Locate the cell with the specified text and output its [X, Y] center coordinate. 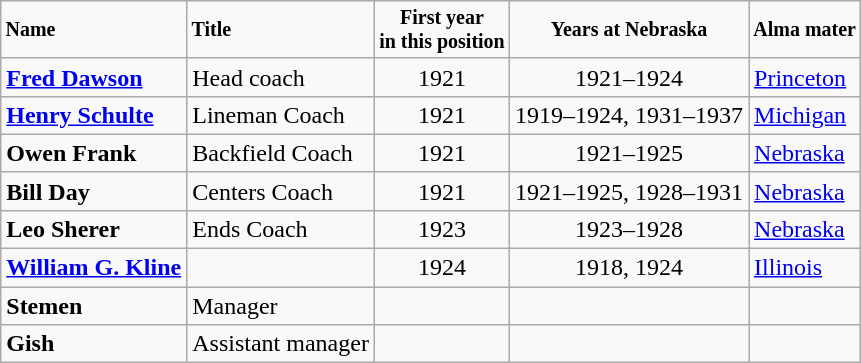
1918, 1924 [628, 268]
Manager [281, 306]
1919–1924, 1931–1937 [628, 115]
Head coach [281, 77]
Alma mater [805, 30]
Henry Schulte [94, 115]
Backfield Coach [281, 153]
Assistant manager [281, 344]
Name [94, 30]
1924 [442, 268]
Gish [94, 344]
Princeton [805, 77]
First yearin this position [442, 30]
Bill Day [94, 191]
1921–1925, 1928–1931 [628, 191]
Title [281, 30]
1923–1928 [628, 229]
Lineman Coach [281, 115]
1923 [442, 229]
Centers Coach [281, 191]
Fred Dawson [94, 77]
Ends Coach [281, 229]
1921–1925 [628, 153]
Years at Nebraska [628, 30]
Leo Sherer [94, 229]
1921–1924 [628, 77]
Michigan [805, 115]
Illinois [805, 268]
Owen Frank [94, 153]
Stemen [94, 306]
William G. Kline [94, 268]
